Find where the given text appears and provide that cell's center as (X, Y) coordinate. 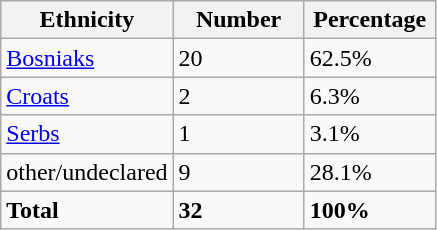
2 (238, 96)
28.1% (370, 172)
other/undeclared (87, 172)
Number (238, 20)
3.1% (370, 134)
Ethnicity (87, 20)
Bosniaks (87, 58)
Total (87, 210)
6.3% (370, 96)
32 (238, 210)
20 (238, 58)
1 (238, 134)
Serbs (87, 134)
9 (238, 172)
Percentage (370, 20)
100% (370, 210)
62.5% (370, 58)
Croats (87, 96)
